Find where the given text appears and provide that cell's center as (x, y) coordinate. 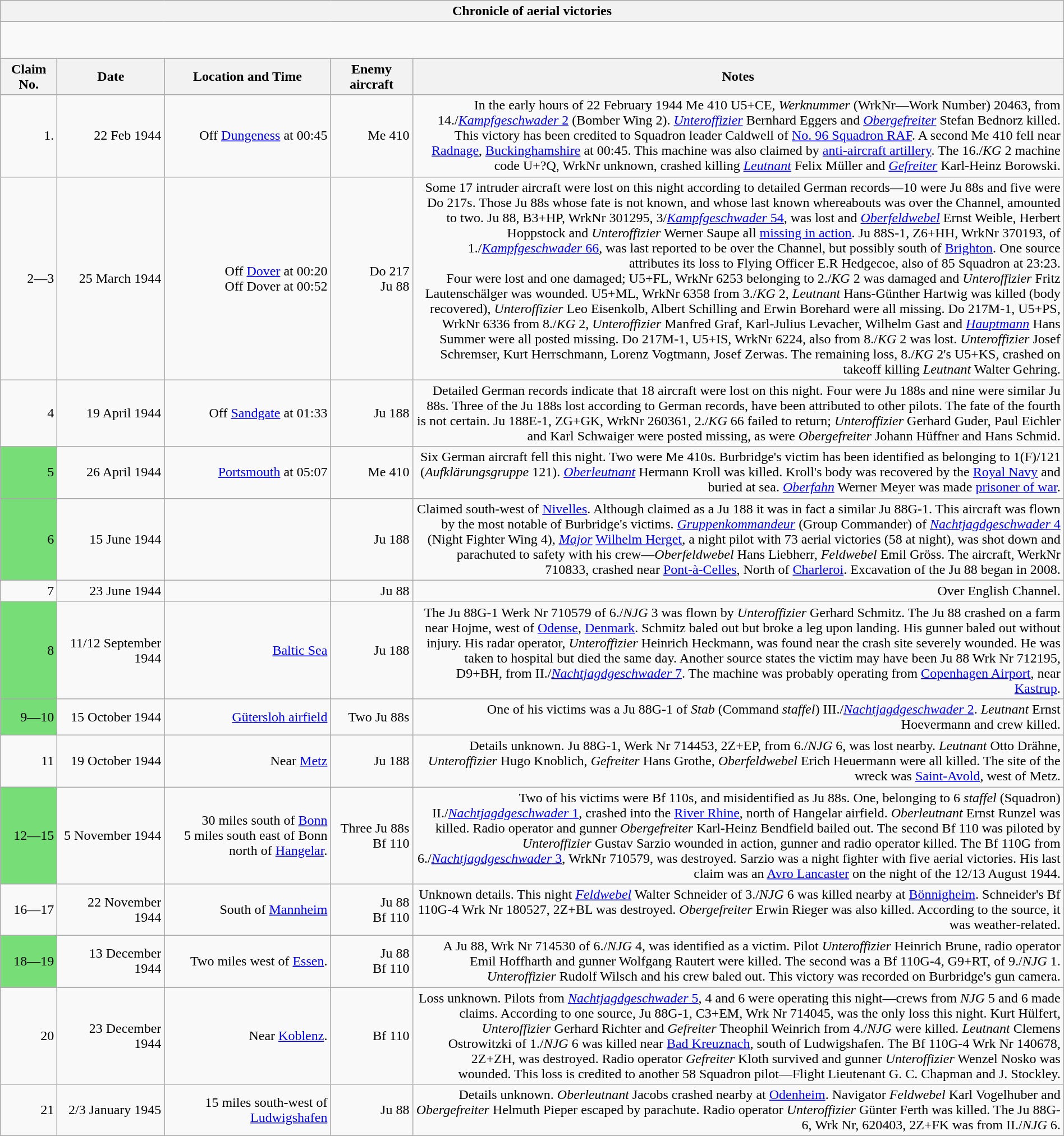
16—17 (29, 910)
23 June 1944 (111, 591)
Off Dover at 00:20Off Dover at 00:52 (247, 278)
6 (29, 539)
15 October 1944 (111, 717)
Gütersloh airfield (247, 717)
21 (29, 1110)
Two miles west of Essen. (247, 962)
Do 217Ju 88 (372, 278)
20 (29, 1036)
19 April 1944 (111, 413)
Three Ju 88sBf 110 (372, 835)
23 December 1944 (111, 1036)
Date (111, 76)
Notes (738, 76)
Enemy aircraft (372, 76)
5 (29, 472)
9—10 (29, 717)
Off Dungeness at 00:45 (247, 136)
4 (29, 413)
South of Mannheim (247, 910)
19 October 1944 (111, 761)
Over English Channel. (738, 591)
Claim No. (29, 76)
Near Metz (247, 761)
22 Feb 1944 (111, 136)
5 November 1944 (111, 835)
7 (29, 591)
Off Sandgate at 01:33 (247, 413)
30 miles south of Bonn5 miles south east of Bonnnorth of Hangelar. (247, 835)
12—15 (29, 835)
1. (29, 136)
15 June 1944 (111, 539)
15 miles south-west of Ludwigshafen (247, 1110)
18—19 (29, 962)
Near Koblenz. (247, 1036)
Baltic Sea (247, 650)
25 March 1944 (111, 278)
13 December 1944 (111, 962)
Portsmouth at 05:07 (247, 472)
2/3 January 1945 (111, 1110)
Location and Time (247, 76)
26 April 1944 (111, 472)
2—3 (29, 278)
22 November 1944 (111, 910)
Bf 110 (372, 1036)
Chronicle of aerial victories (532, 11)
Two Ju 88s (372, 717)
One of his victims was a Ju 88G-1 of Stab (Command staffel) III./Nachtjagdgeschwader 2. Leutnant Ernst Hoevermann and crew killed. (738, 717)
8 (29, 650)
11 (29, 761)
11/12 September 1944 (111, 650)
